Detect which cell encompasses the target text, then output its (x, y) center coordinate. 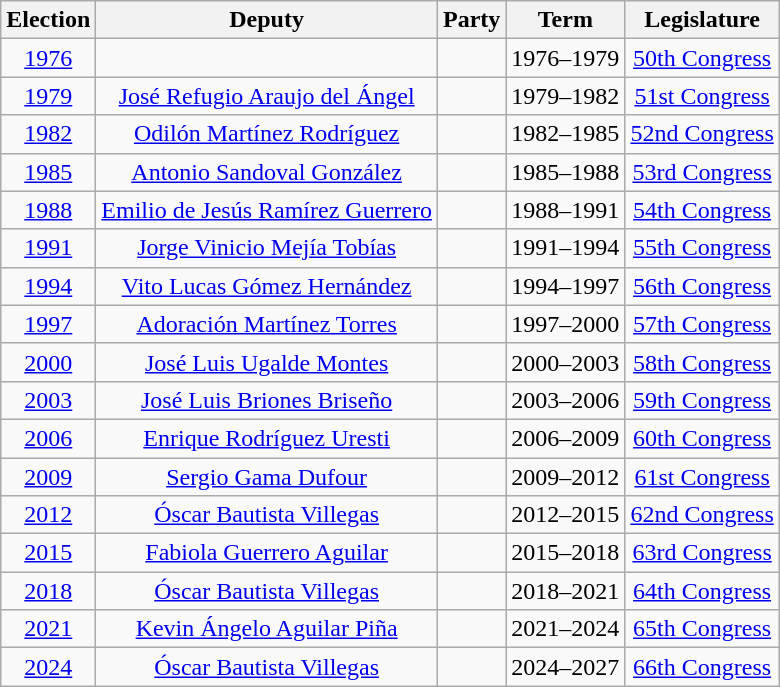
1997–2000 (566, 324)
Term (566, 20)
1976–1979 (566, 58)
60th Congress (702, 438)
Emilio de Jesús Ramírez Guerrero (267, 210)
Deputy (267, 20)
58th Congress (702, 362)
66th Congress (702, 667)
1985–1988 (566, 172)
63rd Congress (702, 553)
1985 (48, 172)
56th Congress (702, 286)
2009 (48, 477)
65th Congress (702, 629)
Fabiola Guerrero Aguilar (267, 553)
2024–2027 (566, 667)
1991 (48, 248)
1997 (48, 324)
55th Congress (702, 248)
2012–2015 (566, 515)
1991–1994 (566, 248)
2012 (48, 515)
Election (48, 20)
2000 (48, 362)
1979–1982 (566, 96)
1982–1985 (566, 134)
61st Congress (702, 477)
Enrique Rodríguez Uresti (267, 438)
1979 (48, 96)
2015 (48, 553)
62nd Congress (702, 515)
1988–1991 (566, 210)
2015–2018 (566, 553)
Adoración Martínez Torres (267, 324)
64th Congress (702, 591)
1994–1997 (566, 286)
1988 (48, 210)
2009–2012 (566, 477)
Legislature (702, 20)
Jorge Vinicio Mejía Tobías (267, 248)
1982 (48, 134)
José Luis Briones Briseño (267, 400)
51st Congress (702, 96)
José Refugio Araujo del Ángel (267, 96)
2000–2003 (566, 362)
54th Congress (702, 210)
2006 (48, 438)
José Luis Ugalde Montes (267, 362)
Sergio Gama Dufour (267, 477)
53rd Congress (702, 172)
2003–2006 (566, 400)
59th Congress (702, 400)
Odilón Martínez Rodríguez (267, 134)
1994 (48, 286)
Party (471, 20)
2021 (48, 629)
Kevin Ángelo Aguilar Piña (267, 629)
Antonio Sandoval González (267, 172)
1976 (48, 58)
Vito Lucas Gómez Hernández (267, 286)
50th Congress (702, 58)
2024 (48, 667)
2003 (48, 400)
2006–2009 (566, 438)
2018 (48, 591)
2021–2024 (566, 629)
52nd Congress (702, 134)
57th Congress (702, 324)
2018–2021 (566, 591)
